Return the [X, Y] coordinate for the center point of the cell that contains the specified text.  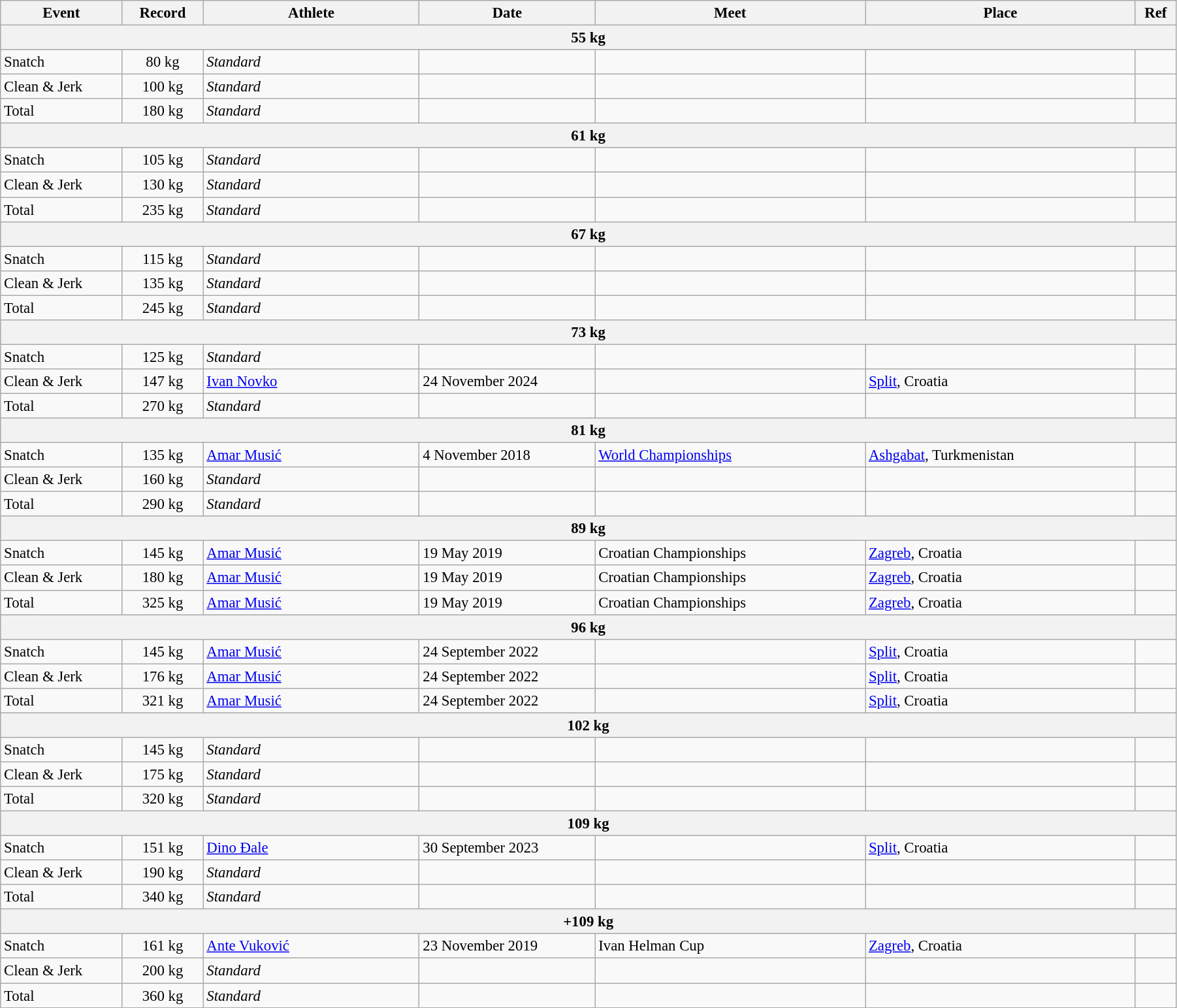
Ref [1155, 13]
245 kg [163, 308]
Place [1001, 13]
Date [507, 13]
151 kg [163, 848]
World Championships [730, 455]
30 September 2023 [507, 848]
Ivan Helman Cup [730, 947]
Ante Vuković [311, 947]
67 kg [588, 234]
105 kg [163, 160]
200 kg [163, 971]
Athlete [311, 13]
270 kg [163, 406]
176 kg [163, 676]
102 kg [588, 725]
61 kg [588, 136]
73 kg [588, 333]
115 kg [163, 259]
24 November 2024 [507, 382]
Ashgabat, Turkmenistan [1001, 455]
190 kg [163, 873]
+109 kg [588, 922]
340 kg [163, 897]
161 kg [163, 947]
Dino Đale [311, 848]
125 kg [163, 357]
130 kg [163, 185]
325 kg [163, 602]
80 kg [163, 62]
Event [61, 13]
320 kg [163, 799]
81 kg [588, 431]
Ivan Novko [311, 382]
100 kg [163, 87]
Meet [730, 13]
Record [163, 13]
96 kg [588, 627]
89 kg [588, 528]
175 kg [163, 774]
290 kg [163, 504]
109 kg [588, 824]
23 November 2019 [507, 947]
321 kg [163, 701]
4 November 2018 [507, 455]
55 kg [588, 38]
360 kg [163, 996]
160 kg [163, 480]
235 kg [163, 210]
147 kg [163, 382]
